Determine the [X, Y] coordinate at the center of the cell enclosing the given text.  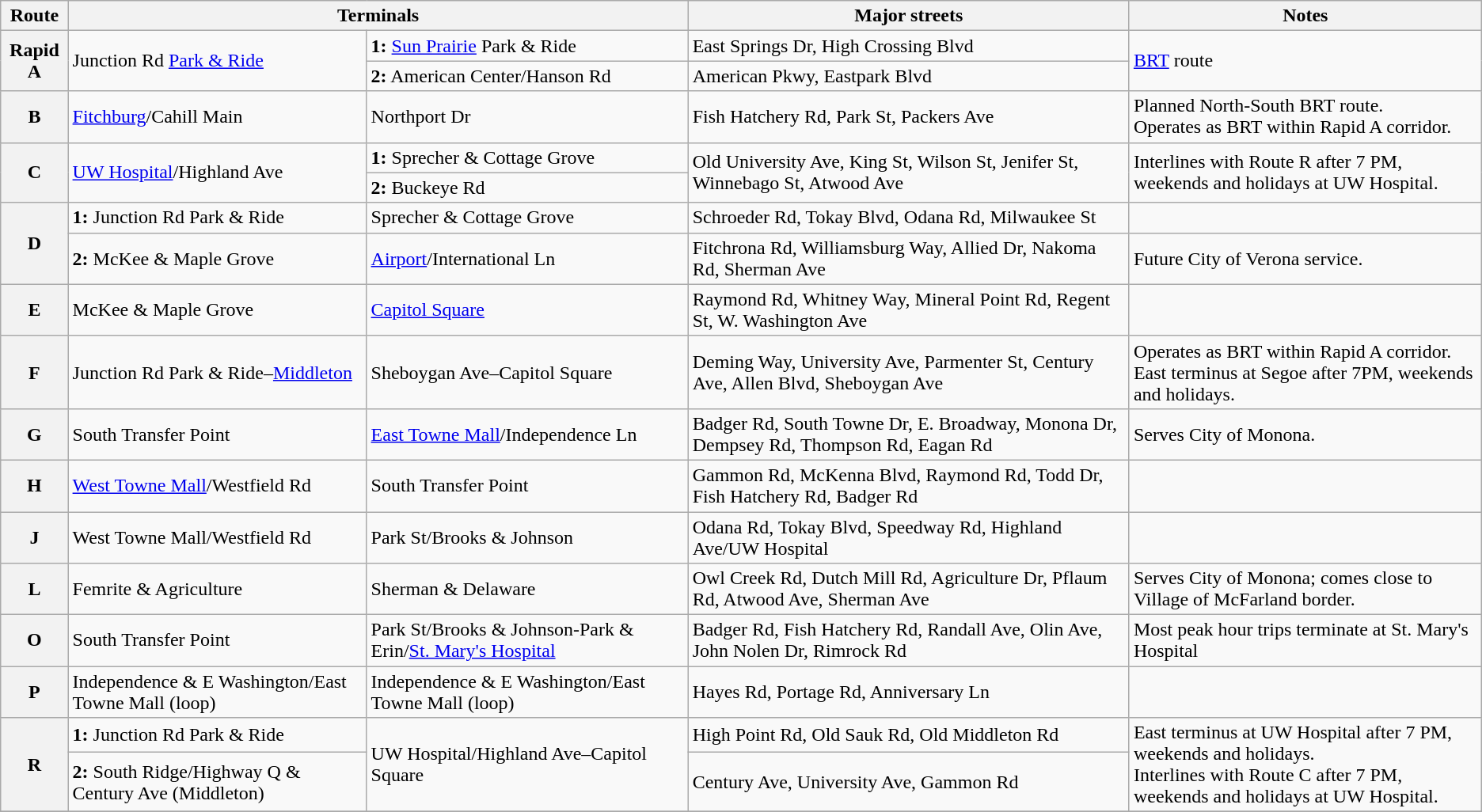
Sprecher & Cottage Grove [527, 218]
UW Hospital/Highland Ave–Capitol Square [527, 765]
L [35, 589]
R [35, 765]
Notes [1305, 16]
P [35, 692]
Airport/International Ln [527, 258]
H [35, 486]
Fish Hatchery Rd, Park St, Packers Ave [909, 117]
D [35, 244]
Junction Rd Park & Ride–Middleton [217, 372]
1: Sun Prairie Park & Ride [527, 46]
Terminals [378, 16]
Hayes Rd, Portage Rd, Anniversary Ln [909, 692]
Raymond Rd, Whitney Way, Mineral Point Rd, Regent St, W. Washington Ave [909, 310]
Badger Rd, Fish Hatchery Rd, Randall Ave, Olin Ave, John Nolen Dr, Rimrock Rd [909, 641]
1: Sprecher & Cottage Grove [527, 157]
Capitol Square [527, 310]
Odana Rd, Tokay Blvd, Speedway Rd, Highland Ave/UW Hospital [909, 537]
Serves City of Monona. [1305, 434]
Century Ave, University Ave, Gammon Rd [909, 782]
2: Buckeye Rd [527, 188]
Owl Creek Rd, Dutch Mill Rd, Agriculture Dr, Pflaum Rd, Atwood Ave, Sherman Ave [909, 589]
BRT route [1305, 61]
Schroeder Rd, Tokay Blvd, Odana Rd, Milwaukee St [909, 218]
High Point Rd, Old Sauk Rd, Old Middleton Rd [909, 735]
Operates as BRT within Rapid A corridor.East terminus at Segoe after 7PM, weekends and holidays. [1305, 372]
C [35, 173]
Park St/Brooks & Johnson-Park & Erin/St. Mary's Hospital [527, 641]
E [35, 310]
G [35, 434]
Future City of Verona service. [1305, 258]
American Pkwy, Eastpark Blvd [909, 76]
Fitchrona Rd, Williamsburg Way, Allied Dr, Nakoma Rd, Sherman Ave [909, 258]
McKee & Maple Grove [217, 310]
Femrite & Agriculture [217, 589]
O [35, 641]
Deming Way, University Ave, Parmenter St, Century Ave, Allen Blvd, Sheboygan Ave [909, 372]
Park St/Brooks & Johnson [527, 537]
B [35, 117]
2: South Ridge/Highway Q & Century Ave (Middleton) [217, 782]
Badger Rd, South Towne Dr, E. Broadway, Monona Dr, Dempsey Rd, Thompson Rd, Eagan Rd [909, 434]
Route [35, 16]
F [35, 372]
Junction Rd Park & Ride [217, 61]
East terminus at UW Hospital after 7 PM, weekends and holidays.Interlines with Route C after 7 PM, weekends and holidays at UW Hospital. [1305, 765]
Interlines with Route R after 7 PM, weekends and holidays at UW Hospital. [1305, 173]
Rapid A [35, 61]
UW Hospital/Highland Ave [217, 173]
East Springs Dr, High Crossing Blvd [909, 46]
Major streets [909, 16]
Fitchburg/Cahill Main [217, 117]
Sheboygan Ave–Capitol Square [527, 372]
2: American Center/Hanson Rd [527, 76]
Most peak hour trips terminate at St. Mary's Hospital [1305, 641]
2: McKee & Maple Grove [217, 258]
Gammon Rd, McKenna Blvd, Raymond Rd, Todd Dr, Fish Hatchery Rd, Badger Rd [909, 486]
Sherman & Delaware [527, 589]
Planned North-South BRT route.Operates as BRT within Rapid A corridor. [1305, 117]
Old University Ave, King St, Wilson St, Jenifer St, Winnebago St, Atwood Ave [909, 173]
Northport Dr [527, 117]
Serves City of Monona; comes close to Village of McFarland border. [1305, 589]
J [35, 537]
East Towne Mall/Independence Ln [527, 434]
